Detect which cell encompasses the target text, then output its (X, Y) center coordinate. 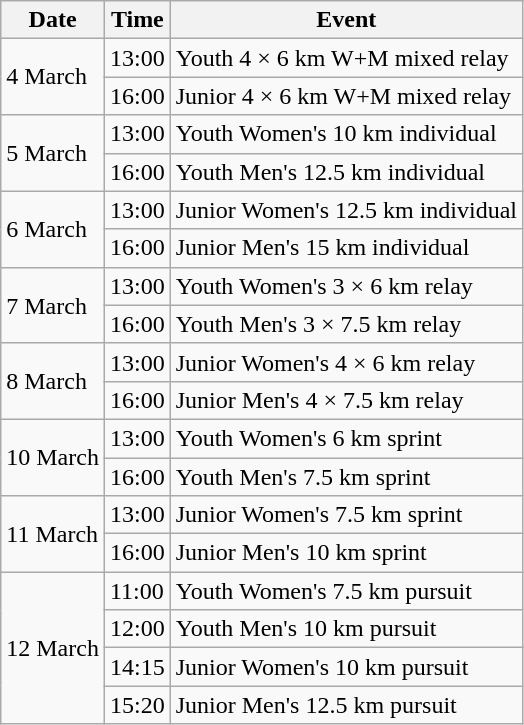
Time (137, 20)
14:15 (137, 667)
Junior Men's 4 × 7.5 km relay (346, 400)
Youth Women's 10 km individual (346, 134)
Youth Women's 3 × 6 km relay (346, 286)
Youth Women's 6 km sprint (346, 438)
5 March (53, 153)
Youth Men's 7.5 km sprint (346, 477)
Junior Men's 12.5 km pursuit (346, 705)
Date (53, 20)
Youth Men's 10 km pursuit (346, 629)
Junior Women's 4 × 6 km relay (346, 362)
11 March (53, 534)
6 March (53, 229)
Youth Women's 7.5 km pursuit (346, 591)
7 March (53, 305)
8 March (53, 381)
Youth 4 × 6 km W+M mixed relay (346, 58)
Junior Women's 10 km pursuit (346, 667)
Junior Men's 15 km individual (346, 248)
Junior 4 × 6 km W+M mixed relay (346, 96)
10 March (53, 457)
4 March (53, 77)
15:20 (137, 705)
Junior Women's 7.5 km sprint (346, 515)
Junior Women's 12.5 km individual (346, 210)
Youth Men's 12.5 km individual (346, 172)
Event (346, 20)
12 March (53, 648)
12:00 (137, 629)
Junior Men's 10 km sprint (346, 553)
Youth Men's 3 × 7.5 km relay (346, 324)
11:00 (137, 591)
